Extract the (x, y) coordinate from the center of the cell holding the provided text.  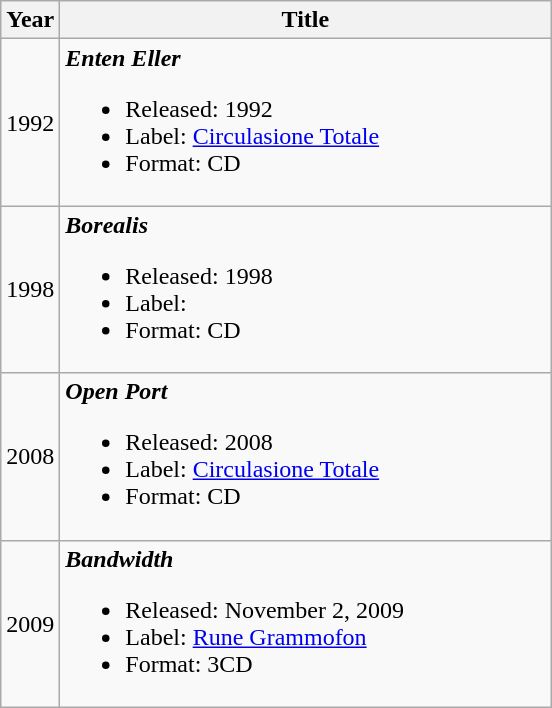
Year (30, 20)
2008 (30, 456)
Title (306, 20)
BandwidthReleased: November 2, 2009Label: Rune Grammofon Format: 3CD (306, 624)
1998 (30, 290)
2009 (30, 624)
BorealisReleased: 1998Label: Format: CD (306, 290)
Open PortReleased: 2008Label: Circulasione TotaleFormat: CD (306, 456)
Enten EllerReleased: 1992Label: Circulasione Totale Format: CD (306, 122)
1992 (30, 122)
